Output the [X, Y] coordinate of the center of the cell containing the given text.  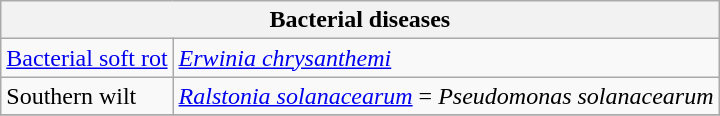
Bacterial diseases [360, 20]
Southern wilt [87, 96]
Ralstonia solanacearum = Pseudomonas solanacearum [446, 96]
Bacterial soft rot [87, 58]
Erwinia chrysanthemi [446, 58]
